Detect which cell encompasses the target text, then output its [X, Y] center coordinate. 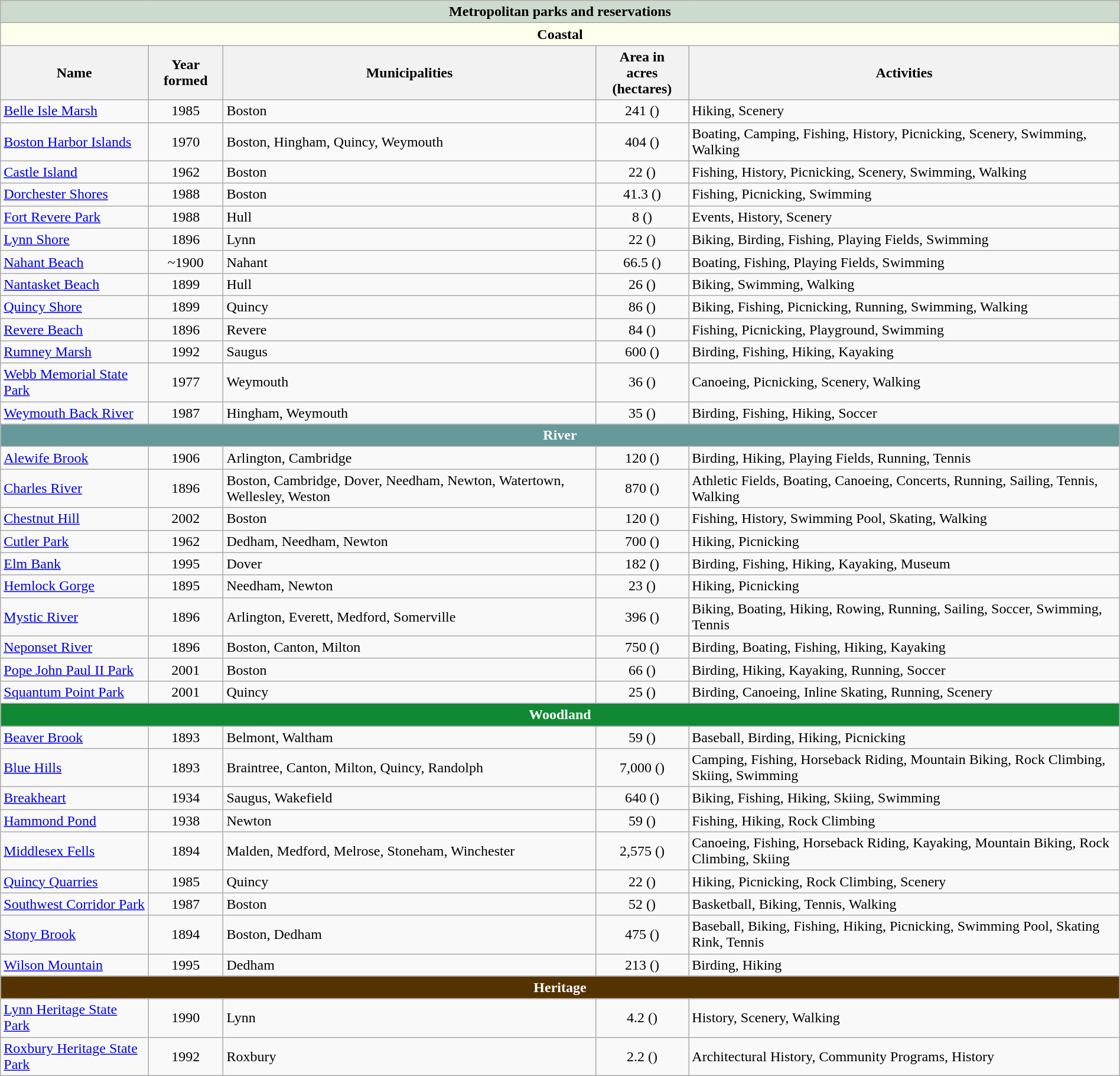
Birding, Canoeing, Inline Skating, Running, Scenery [904, 692]
Belle Isle Marsh [74, 111]
86 () [642, 307]
Boating, Fishing, Playing Fields, Swimming [904, 262]
Birding, Fishing, Hiking, Kayaking, Museum [904, 564]
Dedham, Needham, Newton [409, 541]
Castle Island [74, 172]
Belmont, Waltham [409, 737]
Boston, Canton, Milton [409, 647]
870 () [642, 488]
Newton [409, 821]
1970 [185, 142]
404 () [642, 142]
Lynn Heritage State Park [74, 1018]
Pope John Paul II Park [74, 669]
Arlington, Cambridge [409, 458]
Fishing, Hiking, Rock Climbing [904, 821]
Southwest Corridor Park [74, 904]
Biking, Birding, Fishing, Playing Fields, Swimming [904, 239]
Beaver Brook [74, 737]
Quincy Quarries [74, 882]
Biking, Swimming, Walking [904, 284]
Dorchester Shores [74, 194]
Boating, Camping, Fishing, History, Picnicking, Scenery, Swimming, Walking [904, 142]
Braintree, Canton, Milton, Quincy, Randolph [409, 768]
Weymouth Back River [74, 413]
Alewife Brook [74, 458]
Basketball, Biking, Tennis, Walking [904, 904]
84 () [642, 329]
Saugus, Wakefield [409, 798]
396 () [642, 617]
640 () [642, 798]
Birding, Hiking, Kayaking, Running, Soccer [904, 669]
66.5 () [642, 262]
Saugus [409, 352]
Dedham [409, 965]
Dover [409, 564]
2,575 () [642, 851]
Canoeing, Picnicking, Scenery, Walking [904, 383]
Middlesex Fells [74, 851]
History, Scenery, Walking [904, 1018]
River [560, 435]
Breakheart [74, 798]
Arlington, Everett, Medford, Somerville [409, 617]
26 () [642, 284]
Biking, Boating, Hiking, Rowing, Running, Sailing, Soccer, Swimming, Tennis [904, 617]
Mystic River [74, 617]
Fort Revere Park [74, 217]
Needham, Newton [409, 586]
700 () [642, 541]
Charles River [74, 488]
Rumney Marsh [74, 352]
1895 [185, 586]
Coastal [560, 34]
Boston, Cambridge, Dover, Needham, Newton, Watertown, Wellesley, Weston [409, 488]
1990 [185, 1018]
41.3 () [642, 194]
23 () [642, 586]
35 () [642, 413]
Heritage [560, 987]
Canoeing, Fishing, Horseback Riding, Kayaking, Mountain Biking, Rock Climbing, Skiing [904, 851]
Boston, Dedham [409, 935]
Stony Brook [74, 935]
Squantum Point Park [74, 692]
Blue Hills [74, 768]
~1900 [185, 262]
Hiking, Picnicking, Rock Climbing, Scenery [904, 882]
Camping, Fishing, Horseback Riding, Mountain Biking, Rock Climbing, Skiing, Swimming [904, 768]
Biking, Fishing, Picnicking, Running, Swimming, Walking [904, 307]
600 () [642, 352]
Events, History, Scenery [904, 217]
Malden, Medford, Melrose, Stoneham, Winchester [409, 851]
Metropolitan parks and reservations [560, 12]
Boston Harbor Islands [74, 142]
Hingham, Weymouth [409, 413]
1906 [185, 458]
Municipalities [409, 73]
4.2 () [642, 1018]
Boston, Hingham, Quincy, Weymouth [409, 142]
241 () [642, 111]
Wilson Mountain [74, 965]
2002 [185, 519]
Nahant Beach [74, 262]
Birding, Boating, Fishing, Hiking, Kayaking [904, 647]
36 () [642, 383]
Architectural History, Community Programs, History [904, 1057]
8 () [642, 217]
Woodland [560, 714]
Fishing, History, Picnicking, Scenery, Swimming, Walking [904, 172]
Chestnut Hill [74, 519]
Hiking, Scenery [904, 111]
Revere Beach [74, 329]
Elm Bank [74, 564]
Baseball, Birding, Hiking, Picnicking [904, 737]
Roxbury [409, 1057]
Neponset River [74, 647]
25 () [642, 692]
Fishing, Picnicking, Playground, Swimming [904, 329]
Webb Memorial State Park [74, 383]
Birding, Hiking [904, 965]
Year formed [185, 73]
1977 [185, 383]
Birding, Hiking, Playing Fields, Running, Tennis [904, 458]
1938 [185, 821]
750 () [642, 647]
475 () [642, 935]
Hammond Pond [74, 821]
7,000 () [642, 768]
Biking, Fishing, Hiking, Skiing, Swimming [904, 798]
Quincy Shore [74, 307]
Cutler Park [74, 541]
52 () [642, 904]
182 () [642, 564]
Baseball, Biking, Fishing, Hiking, Picnicking, Swimming Pool, Skating Rink, Tennis [904, 935]
Hemlock Gorge [74, 586]
Athletic Fields, Boating, Canoeing, Concerts, Running, Sailing, Tennis, Walking [904, 488]
Activities [904, 73]
Birding, Fishing, Hiking, Soccer [904, 413]
Birding, Fishing, Hiking, Kayaking [904, 352]
213 () [642, 965]
Lynn Shore [74, 239]
Name [74, 73]
Fishing, Picnicking, Swimming [904, 194]
Fishing, History, Swimming Pool, Skating, Walking [904, 519]
Roxbury Heritage State Park [74, 1057]
2.2 () [642, 1057]
Nantasket Beach [74, 284]
Revere [409, 329]
66 () [642, 669]
Nahant [409, 262]
Weymouth [409, 383]
Area inacres (hectares) [642, 73]
1934 [185, 798]
